Identify which cell holds the provided text, then report its (X, Y) central coordinate. 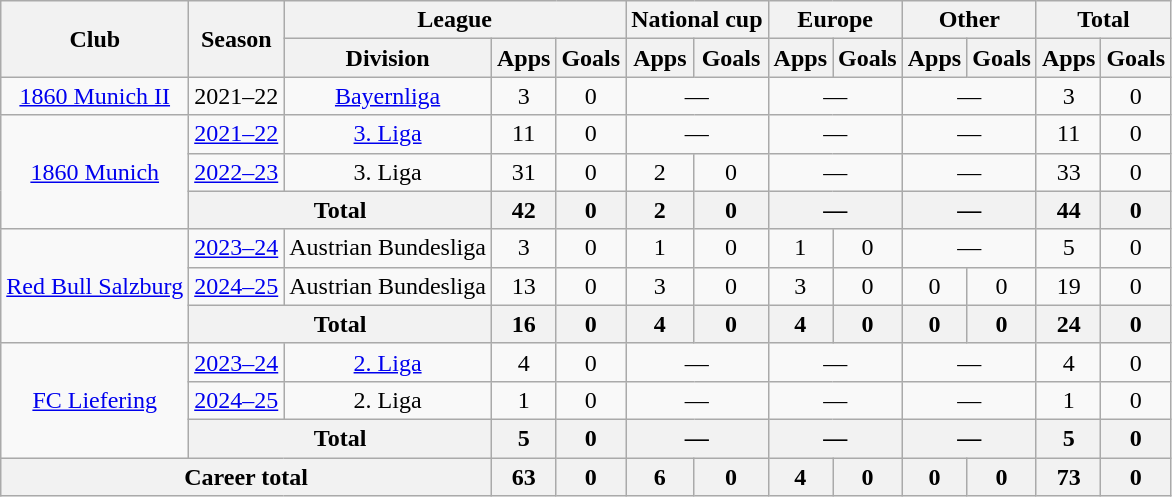
63 (523, 477)
19 (1068, 286)
42 (523, 210)
Career total (246, 477)
31 (523, 172)
73 (1068, 477)
24 (1068, 324)
1860 Munich (95, 172)
2022–23 (236, 172)
Red Bull Salzburg (95, 286)
Club (95, 39)
Bayernliga (388, 96)
Europe (835, 20)
6 (660, 477)
Season (236, 39)
1860 Munich II (95, 96)
FC Liefering (95, 400)
Division (388, 58)
16 (523, 324)
League (455, 20)
13 (523, 286)
National cup (697, 20)
44 (1068, 210)
Other (969, 20)
33 (1068, 172)
